For the text-containing cell, return its midpoint in (X, Y) coordinate format. 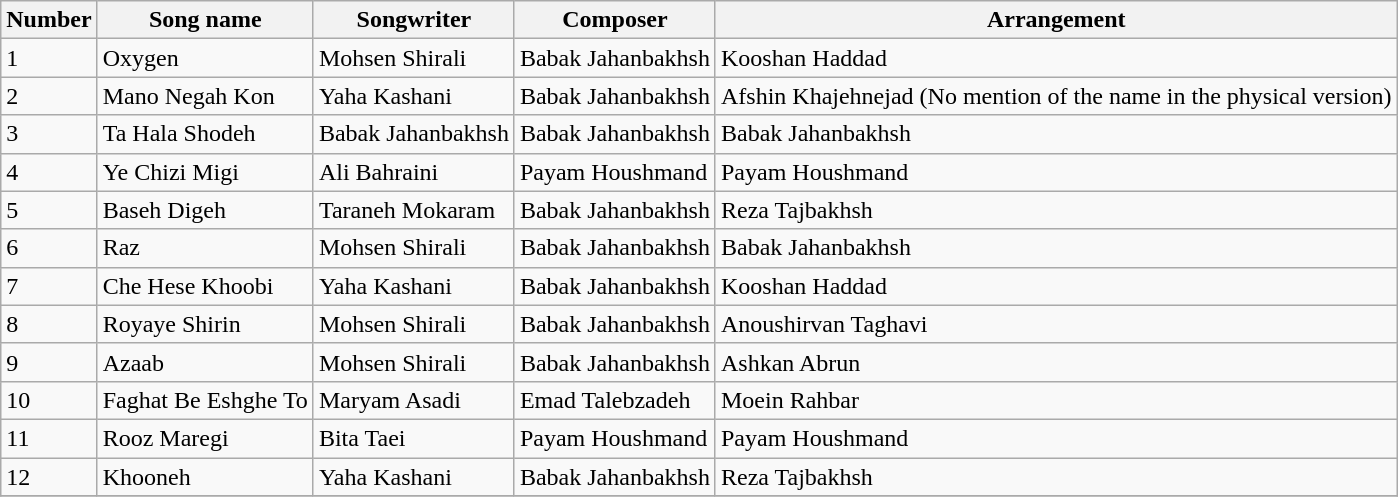
Bita Taei (414, 438)
Emad Talebzadeh (614, 400)
Taraneh Mokaram (414, 210)
Mano Negah Kon (205, 96)
Anoushirvan Taghavi (1056, 324)
Azaab (205, 362)
7 (49, 286)
Arrangement (1056, 20)
Ta Hala Shodeh (205, 134)
Che Hese Khoobi (205, 286)
Raz (205, 248)
Composer (614, 20)
Ali Bahraini (414, 172)
Song name (205, 20)
Royaye Shirin (205, 324)
Rooz Maregi (205, 438)
Maryam Asadi (414, 400)
Afshin Khajehnejad (No mention of the name in the physical version) (1056, 96)
Ashkan Abrun (1056, 362)
Ye Chizi Migi (205, 172)
10 (49, 400)
2 (49, 96)
Songwriter (414, 20)
9 (49, 362)
3 (49, 134)
11 (49, 438)
Khooneh (205, 477)
Number (49, 20)
8 (49, 324)
Baseh Digeh (205, 210)
Faghat Be Eshghe To (205, 400)
6 (49, 248)
12 (49, 477)
Moein Rahbar (1056, 400)
4 (49, 172)
1 (49, 58)
Oxygen (205, 58)
5 (49, 210)
